For the text-containing cell, return its midpoint in (X, Y) coordinate format. 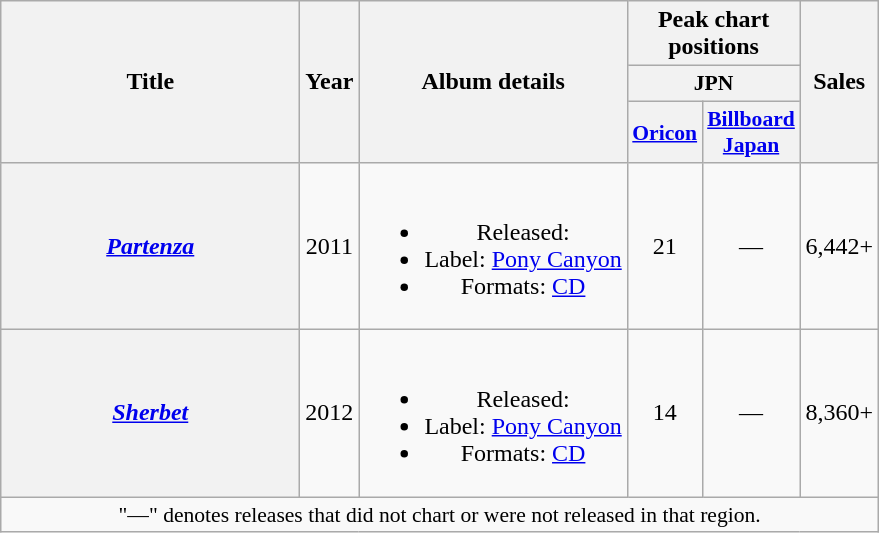
Partenza (150, 246)
"—" denotes releases that did not chart or were not released in that region. (440, 515)
6,442+ (840, 246)
Peak chart positions (714, 34)
2011 (330, 246)
21 (664, 246)
Year (330, 82)
Sherbet (150, 414)
2012 (330, 414)
Oricon (664, 132)
Title (150, 82)
Album details (493, 82)
Sales (840, 82)
JPN (714, 84)
14 (664, 414)
8,360+ (840, 414)
Billboard Japan (751, 132)
